Pinpoint the cell where the given text exists, returning its [x, y] midpoint coordinate. 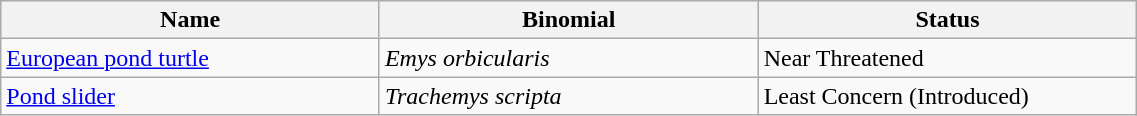
Pond slider [190, 96]
Name [190, 20]
European pond turtle [190, 58]
Least Concern (Introduced) [948, 96]
Binomial [568, 20]
Status [948, 20]
Near Threatened [948, 58]
Emys orbicularis [568, 58]
Trachemys scripta [568, 96]
